Identify which cell holds the provided text, then report its [x, y] central coordinate. 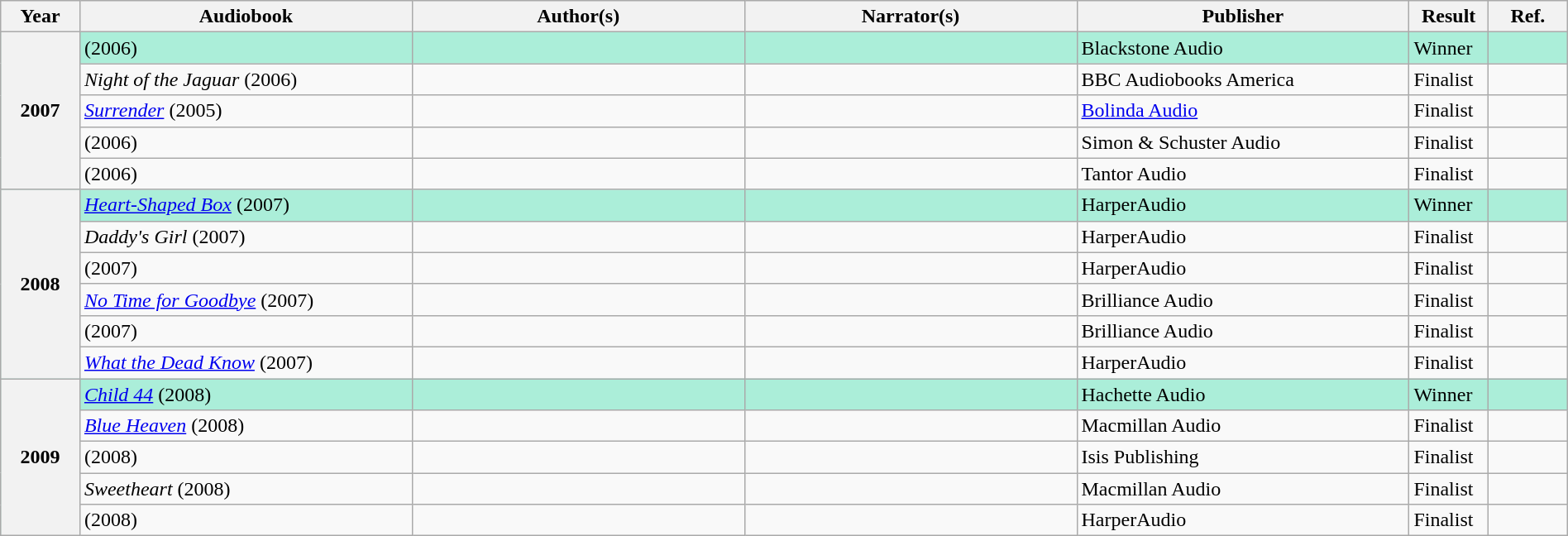
Blue Heaven (2008) [246, 426]
What the Dead Know (2007) [246, 362]
Narrator(s) [911, 17]
2007 [41, 111]
Night of the Jaguar (2006) [246, 79]
Child 44 (2008) [246, 395]
Hachette Audio [1243, 395]
Sweetheart (2008) [246, 489]
Audiobook [246, 17]
Tantor Audio [1243, 174]
Heart-Shaped Box (2007) [246, 205]
Result [1449, 17]
Blackstone Audio [1243, 48]
Bolinda Audio [1243, 111]
Author(s) [578, 17]
Simon & Schuster Audio [1243, 142]
Daddy's Girl (2007) [246, 237]
2009 [41, 457]
No Time for Goodbye (2007) [246, 299]
Publisher [1243, 17]
BBC Audiobooks America [1243, 79]
Ref. [1528, 17]
2008 [41, 284]
Year [41, 17]
Surrender (2005) [246, 111]
Isis Publishing [1243, 457]
